For the text-containing cell, return its midpoint in (x, y) coordinate format. 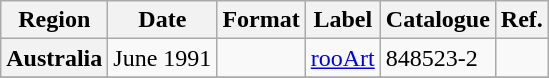
June 1991 (162, 58)
Region (54, 20)
848523-2 (438, 58)
Format (261, 20)
Date (162, 20)
Australia (54, 58)
rooArt (342, 58)
Catalogue (438, 20)
Label (342, 20)
Ref. (522, 20)
